From the cell containing the given text, extract its center point as (X, Y) coordinate. 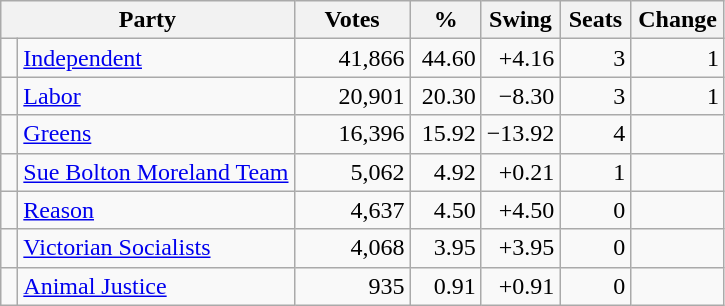
5,062 (352, 172)
Change (678, 20)
% (446, 20)
4,637 (352, 210)
935 (352, 286)
Reason (156, 210)
Animal Justice (156, 286)
+4.16 (520, 58)
0.91 (446, 286)
16,396 (352, 134)
44.60 (446, 58)
20.30 (446, 96)
+4.50 (520, 210)
+0.21 (520, 172)
4.50 (446, 210)
Labor (156, 96)
4 (596, 134)
4.92 (446, 172)
+0.91 (520, 286)
3.95 (446, 248)
−8.30 (520, 96)
−13.92 (520, 134)
Independent (156, 58)
Seats (596, 20)
Greens (156, 134)
Swing (520, 20)
Votes (352, 20)
+3.95 (520, 248)
Party (148, 20)
15.92 (446, 134)
Victorian Socialists (156, 248)
20,901 (352, 96)
Sue Bolton Moreland Team (156, 172)
41,866 (352, 58)
4,068 (352, 248)
